Search for the cell housing the specified text and yield its [x, y] center coordinate. 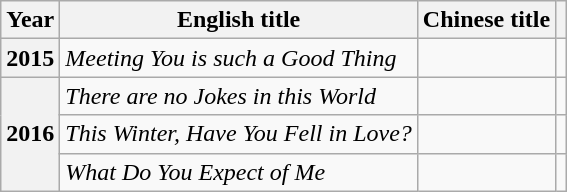
Year [30, 20]
2016 [30, 134]
Chinese title [486, 20]
English title [239, 20]
Meeting You is such a Good Thing [239, 58]
What Do You Expect of Me [239, 172]
There are no Jokes in this World [239, 96]
This Winter, Have You Fell in Love? [239, 134]
2015 [30, 58]
